Detect which cell encompasses the target text, then output its (x, y) center coordinate. 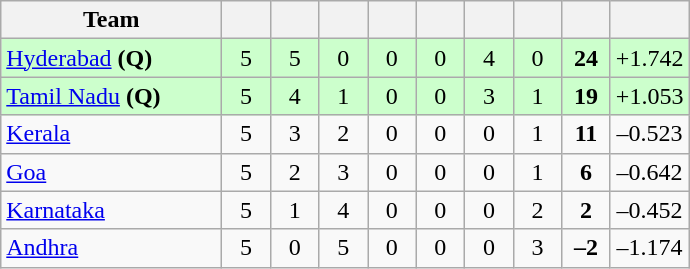
+1.742 (650, 58)
Goa (112, 172)
6 (586, 172)
–1.174 (650, 248)
–0.452 (650, 210)
–0.642 (650, 172)
+1.053 (650, 96)
Karnataka (112, 210)
11 (586, 134)
Team (112, 20)
–0.523 (650, 134)
Andhra (112, 248)
24 (586, 58)
Kerala (112, 134)
–2 (586, 248)
19 (586, 96)
Hyderabad (Q) (112, 58)
Tamil Nadu (Q) (112, 96)
